Capture the cell that displays the provided text and extract its [x, y] central coordinate. 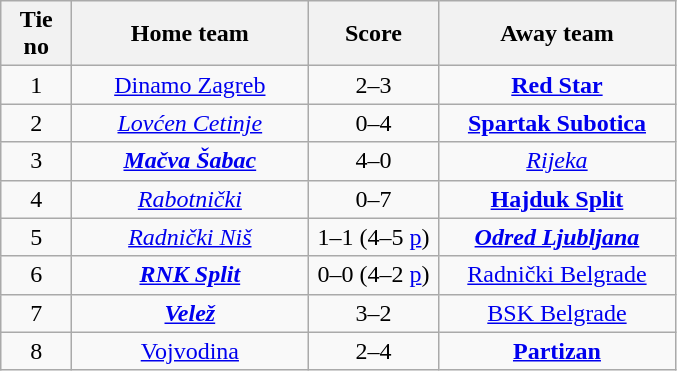
3 [36, 161]
Velež [190, 313]
3–2 [374, 313]
Home team [190, 34]
Score [374, 34]
Tie no [36, 34]
4–0 [374, 161]
0–0 (4–2 p) [374, 275]
2 [36, 123]
Spartak Subotica [557, 123]
0–4 [374, 123]
Vojvodina [190, 351]
8 [36, 351]
Radnički Belgrade [557, 275]
Mačva Šabac [190, 161]
Dinamo Zagreb [190, 85]
Away team [557, 34]
Radnički Niš [190, 237]
1 [36, 85]
Rijeka [557, 161]
7 [36, 313]
Rabotnički [190, 199]
2–4 [374, 351]
1–1 (4–5 p) [374, 237]
RNK Split [190, 275]
Lovćen Cetinje [190, 123]
4 [36, 199]
0–7 [374, 199]
6 [36, 275]
2–3 [374, 85]
Hajduk Split [557, 199]
Partizan [557, 351]
Red Star [557, 85]
BSK Belgrade [557, 313]
5 [36, 237]
Odred Ljubljana [557, 237]
